Pinpoint the cell where the given text exists, returning its [x, y] midpoint coordinate. 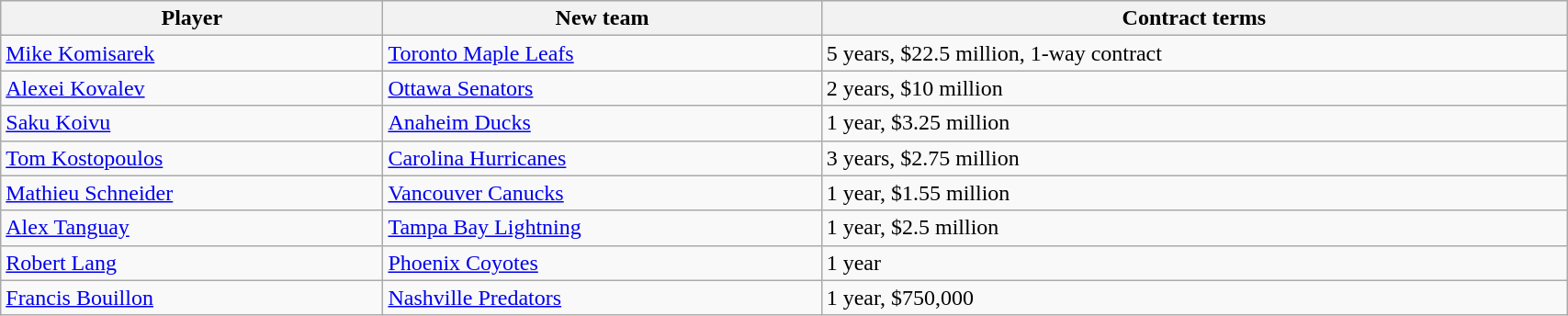
Ottawa Senators [603, 88]
Robert Lang [192, 263]
Contract terms [1194, 18]
3 years, $2.75 million [1194, 158]
Mike Komisarek [192, 53]
Alex Tanguay [192, 228]
1 year, $3.25 million [1194, 123]
1 year, $2.5 million [1194, 228]
Tampa Bay Lightning [603, 228]
Mathieu Schneider [192, 193]
Toronto Maple Leafs [603, 53]
1 year, $750,000 [1194, 298]
1 year, $1.55 million [1194, 193]
Francis Bouillon [192, 298]
Phoenix Coyotes [603, 263]
Tom Kostopoulos [192, 158]
1 year [1194, 263]
Saku Koivu [192, 123]
Anaheim Ducks [603, 123]
Alexei Kovalev [192, 88]
5 years, $22.5 million, 1-way contract [1194, 53]
New team [603, 18]
2 years, $10 million [1194, 88]
Nashville Predators [603, 298]
Carolina Hurricanes [603, 158]
Player [192, 18]
Vancouver Canucks [603, 193]
